Extract the (X, Y) coordinate from the center of the cell holding the provided text.  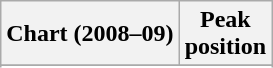
Peakposition (225, 34)
Chart (2008–09) (90, 34)
